Return the [X, Y] coordinate for the center point of the cell that contains the specified text.  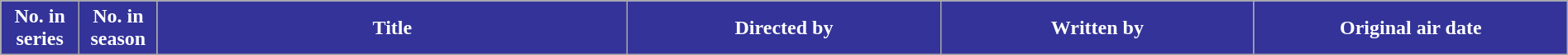
Title [392, 28]
Directed by [784, 28]
Original air date [1411, 28]
No. inseason [117, 28]
Written by [1097, 28]
No. inseries [40, 28]
